Find where the given text appears and provide that cell's center as [X, Y] coordinate. 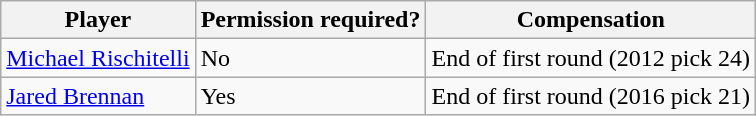
No [310, 58]
Compensation [591, 20]
Yes [310, 96]
End of first round (2016 pick 21) [591, 96]
Michael Rischitelli [98, 58]
Jared Brennan [98, 96]
End of first round (2012 pick 24) [591, 58]
Player [98, 20]
Permission required? [310, 20]
